Locate the cell with the specified text and output its [x, y] center coordinate. 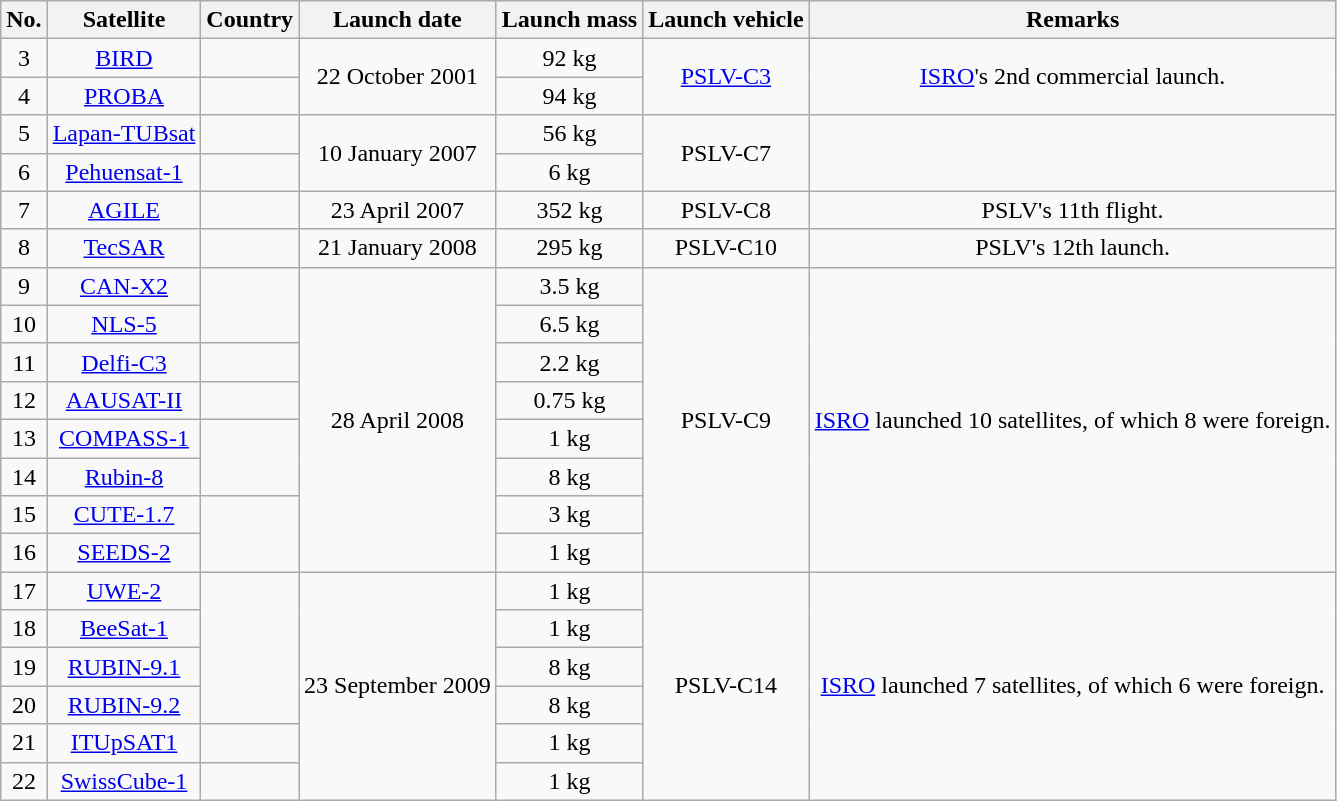
Launch mass [569, 20]
3 kg [569, 515]
BeeSat-1 [124, 629]
PROBA [124, 96]
PSLV-C7 [726, 153]
Remarks [1072, 20]
22 [24, 781]
PSLV-C9 [726, 419]
PSLV's 12th launch. [1072, 248]
NLS-5 [124, 324]
13 [24, 438]
14 [24, 477]
2.2 kg [569, 362]
23 September 2009 [398, 686]
AAUSAT-II [124, 400]
6.5 kg [569, 324]
11 [24, 362]
6 [24, 172]
PSLV-C3 [726, 77]
3.5 kg [569, 286]
10 January 2007 [398, 153]
295 kg [569, 248]
20 [24, 705]
0.75 kg [569, 400]
CUTE-1.7 [124, 515]
18 [24, 629]
6 kg [569, 172]
23 April 2007 [398, 210]
SEEDS-2 [124, 553]
Pehuensat-1 [124, 172]
3 [24, 58]
No. [24, 20]
CAN-X2 [124, 286]
352 kg [569, 210]
SwissCube-1 [124, 781]
5 [24, 134]
COMPASS-1 [124, 438]
Launch date [398, 20]
PSLV's 11th flight. [1072, 210]
92 kg [569, 58]
AGILE [124, 210]
9 [24, 286]
15 [24, 515]
Rubin-8 [124, 477]
PSLV-C14 [726, 686]
Launch vehicle [726, 20]
22 October 2001 [398, 77]
94 kg [569, 96]
16 [24, 553]
4 [24, 96]
TecSAR [124, 248]
PSLV-C8 [726, 210]
ISRO launched 10 satellites, of which 8 were foreign. [1072, 419]
RUBIN-9.2 [124, 705]
8 [24, 248]
17 [24, 591]
UWE-2 [124, 591]
28 April 2008 [398, 419]
Satellite [124, 20]
21 [24, 743]
RUBIN-9.1 [124, 667]
Country [250, 20]
PSLV-C10 [726, 248]
ISRO launched 7 satellites, of which 6 were foreign. [1072, 686]
56 kg [569, 134]
BIRD [124, 58]
21 January 2008 [398, 248]
Lapan-TUBsat [124, 134]
Delfi-C3 [124, 362]
19 [24, 667]
ITUpSAT1 [124, 743]
ISRO's 2nd commercial launch. [1072, 77]
7 [24, 210]
12 [24, 400]
10 [24, 324]
